Detect which cell encompasses the target text, then output its (x, y) center coordinate. 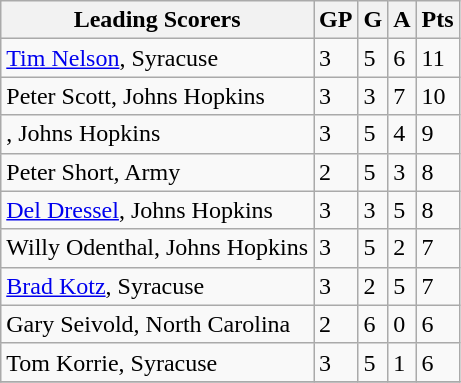
0 (402, 324)
Peter Short, Army (158, 172)
Pts (438, 20)
10 (438, 96)
G (373, 20)
Del Dressel, Johns Hopkins (158, 210)
11 (438, 58)
, Johns Hopkins (158, 134)
Leading Scorers (158, 20)
4 (402, 134)
Tim Nelson, Syracuse (158, 58)
Willy Odenthal, Johns Hopkins (158, 248)
1 (402, 362)
Tom Korrie, Syracuse (158, 362)
Gary Seivold, North Carolina (158, 324)
9 (438, 134)
A (402, 20)
Peter Scott, Johns Hopkins (158, 96)
GP (336, 20)
Brad Kotz, Syracuse (158, 286)
